Identify which cell holds the provided text, then report its (x, y) central coordinate. 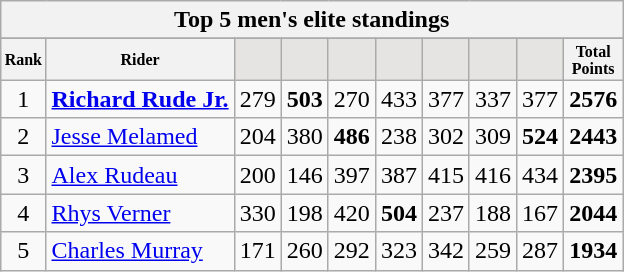
Rhys Verner (140, 213)
1 (24, 99)
524 (540, 137)
204 (258, 137)
Jesse Melamed (140, 137)
2 (24, 137)
270 (352, 99)
5 (24, 251)
279 (258, 99)
188 (492, 213)
238 (398, 137)
287 (540, 251)
486 (352, 137)
342 (446, 251)
292 (352, 251)
2576 (594, 99)
Rider (140, 60)
Top 5 men's elite standings (312, 20)
420 (352, 213)
198 (304, 213)
1934 (594, 251)
Richard Rude Jr. (140, 99)
171 (258, 251)
504 (398, 213)
309 (492, 137)
Charles Murray (140, 251)
380 (304, 137)
397 (352, 175)
237 (446, 213)
323 (398, 251)
Rank (24, 60)
2443 (594, 137)
146 (304, 175)
387 (398, 175)
503 (304, 99)
330 (258, 213)
2395 (594, 175)
167 (540, 213)
302 (446, 137)
4 (24, 213)
3 (24, 175)
415 (446, 175)
259 (492, 251)
Alex Rudeau (140, 175)
2044 (594, 213)
337 (492, 99)
200 (258, 175)
434 (540, 175)
TotalPoints (594, 60)
260 (304, 251)
416 (492, 175)
433 (398, 99)
